Scan for the cell matching the given text and deliver its (X, Y) coordinate at center. 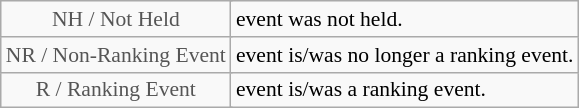
event is/was a ranking event. (405, 90)
event was not held. (405, 19)
NR / Non-Ranking Event (116, 55)
event is/was no longer a ranking event. (405, 55)
NH / Not Held (116, 19)
R / Ranking Event (116, 90)
